Detect which cell encompasses the target text, then output its (X, Y) center coordinate. 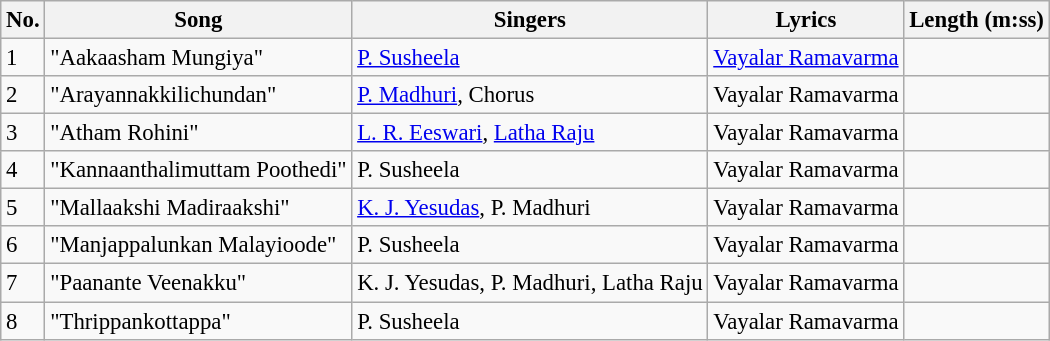
3 (23, 133)
"Aakaasham Mungiya" (198, 58)
Lyrics (806, 20)
5 (23, 208)
4 (23, 170)
8 (23, 321)
Length (m:ss) (976, 20)
"Mallaakshi Madiraakshi" (198, 208)
2 (23, 95)
"Kannaanthalimuttam Poothedi" (198, 170)
K. J. Yesudas, P. Madhuri, Latha Raju (530, 283)
7 (23, 283)
"Thrippankottappa" (198, 321)
Song (198, 20)
1 (23, 58)
P. Madhuri, Chorus (530, 95)
6 (23, 245)
"Manjappalunkan Malayioode" (198, 245)
Singers (530, 20)
K. J. Yesudas, P. Madhuri (530, 208)
No. (23, 20)
"Atham Rohini" (198, 133)
"Arayannakkilichundan" (198, 95)
L. R. Eeswari, Latha Raju (530, 133)
"Paanante Veenakku" (198, 283)
